Provide the (X, Y) coordinate of the cell's center where the given text is located.  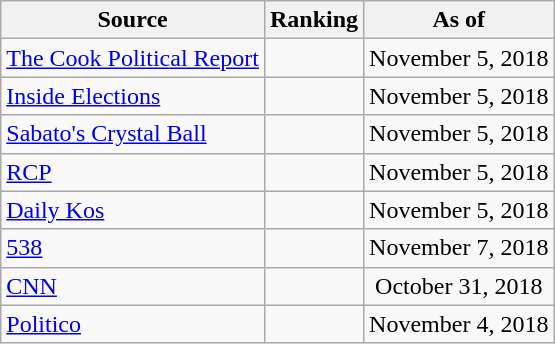
Sabato's Crystal Ball (133, 134)
The Cook Political Report (133, 58)
Inside Elections (133, 96)
October 31, 2018 (459, 286)
Ranking (314, 20)
November 7, 2018 (459, 248)
November 4, 2018 (459, 324)
RCP (133, 172)
538 (133, 248)
Source (133, 20)
Daily Kos (133, 210)
CNN (133, 286)
Politico (133, 324)
As of (459, 20)
